Locate the cell with the specified text and output its [X, Y] center coordinate. 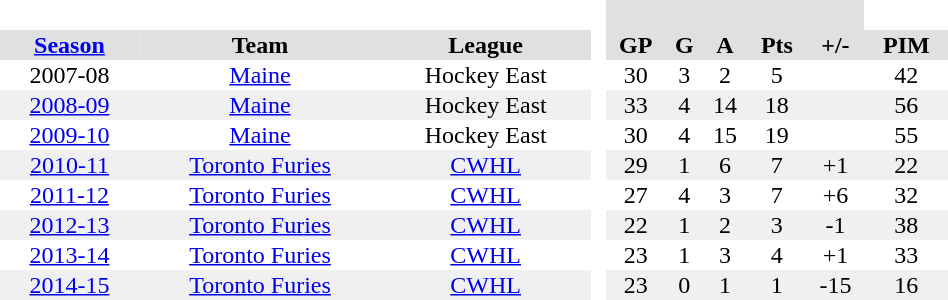
55 [906, 135]
38 [906, 225]
5 [778, 75]
Team [260, 45]
2008-09 [70, 105]
6 [724, 165]
G [684, 45]
2009-10 [70, 135]
2012-13 [70, 225]
15 [724, 135]
29 [636, 165]
+6 [836, 195]
2013-14 [70, 255]
GP [636, 45]
42 [906, 75]
PIM [906, 45]
16 [906, 285]
+/- [836, 45]
32 [906, 195]
League [486, 45]
0 [684, 285]
Pts [778, 45]
27 [636, 195]
56 [906, 105]
-15 [836, 285]
A [724, 45]
18 [778, 105]
Season [70, 45]
2007-08 [70, 75]
2011-12 [70, 195]
19 [778, 135]
2014-15 [70, 285]
14 [724, 105]
2010-11 [70, 165]
-1 [836, 225]
